Return (X, Y) of the center of cell containing provided text 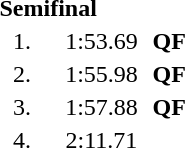
1:57.88 (102, 107)
1:55.98 (102, 74)
1:53.69 (102, 41)
